Find where the given text appears and provide that cell's center as [x, y] coordinate. 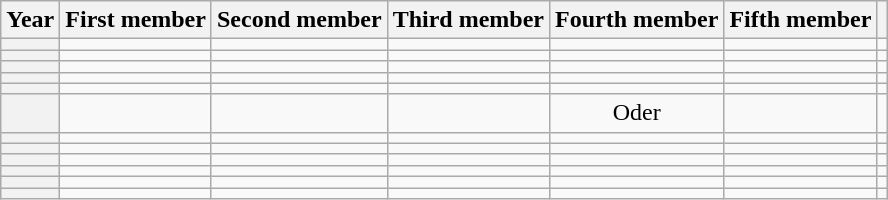
First member [136, 20]
Fifth member [800, 20]
Third member [468, 20]
Second member [299, 20]
Year [30, 20]
Oder [637, 113]
Fourth member [637, 20]
